Locate the cell with the specified text and output its [X, Y] center coordinate. 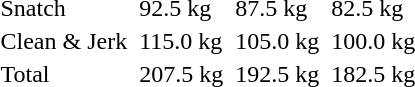
115.0 kg [182, 41]
105.0 kg [278, 41]
